Output the (X, Y) coordinate of the center of the cell containing the given text.  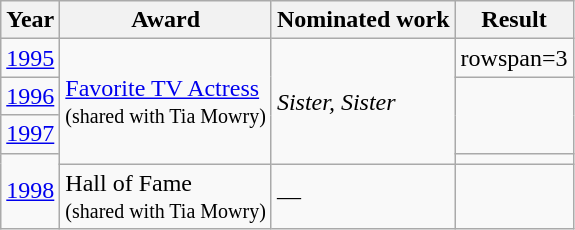
Sister, Sister (363, 102)
1998 (30, 191)
Nominated work (363, 20)
1995 (30, 58)
Award (166, 20)
Hall of Fame(shared with Tia Mowry) (166, 196)
Favorite TV Actress(shared with Tia Mowry) (166, 102)
rowspan=3 (514, 58)
1996 (30, 96)
Year (30, 20)
1997 (30, 134)
— (363, 196)
Result (514, 20)
